Extract the (X, Y) coordinate from the center of the cell holding the provided text.  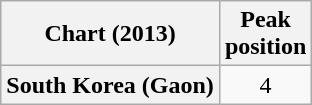
4 (265, 85)
Peakposition (265, 34)
Chart (2013) (110, 34)
South Korea (Gaon) (110, 85)
